Identify which cell holds the provided text, then report its [x, y] central coordinate. 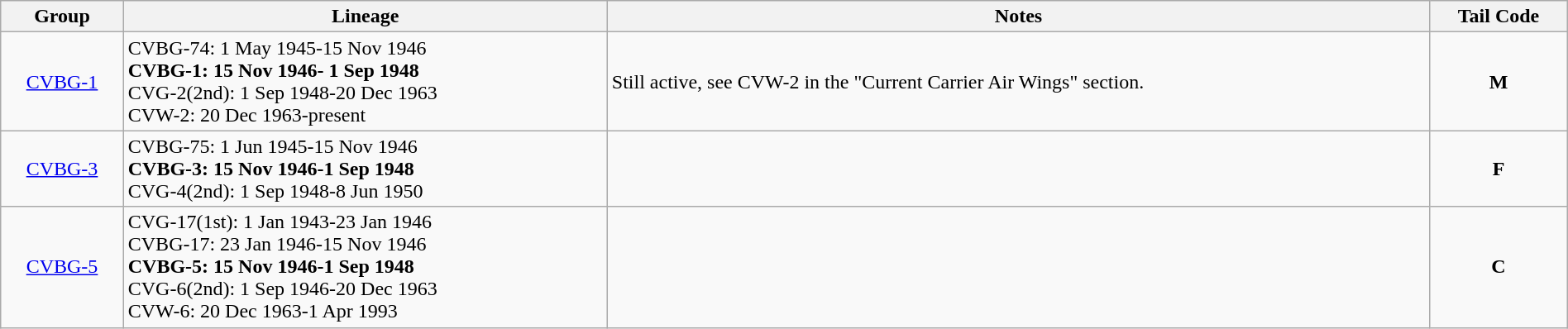
C [1499, 267]
CVBG-3 [62, 169]
CVBG-5 [62, 267]
Notes [1018, 17]
M [1499, 81]
CVBG-74: 1 May 1945-15 Nov 1946CVBG-1: 15 Nov 1946- 1 Sep 1948CVG-2(2nd): 1 Sep 1948-20 Dec 1963CVW-2: 20 Dec 1963-present [366, 81]
Lineage [366, 17]
Still active, see CVW-2 in the "Current Carrier Air Wings" section. [1018, 81]
Tail Code [1499, 17]
Group [62, 17]
CVBG-1 [62, 81]
CVBG-75: 1 Jun 1945-15 Nov 1946CVBG-3: 15 Nov 1946-1 Sep 1948CVG-4(2nd): 1 Sep 1948-8 Jun 1950 [366, 169]
F [1499, 169]
